Identify which cell holds the provided text, then report its (x, y) central coordinate. 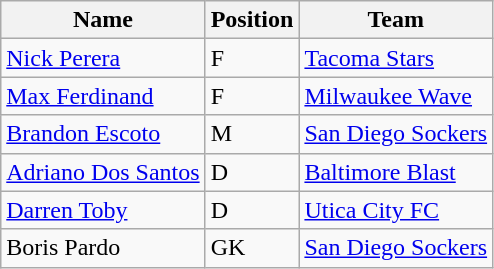
Darren Toby (103, 210)
Milwaukee Wave (396, 96)
Tacoma Stars (396, 58)
Max Ferdinand (103, 96)
Name (103, 20)
Nick Perera (103, 58)
Baltimore Blast (396, 172)
M (252, 134)
Utica City FC (396, 210)
Position (252, 20)
GK (252, 248)
Boris Pardo (103, 248)
Adriano Dos Santos (103, 172)
Brandon Escoto (103, 134)
Team (396, 20)
